Search for the cell housing the specified text and yield its (x, y) center coordinate. 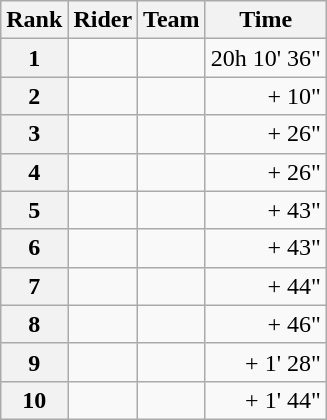
8 (34, 324)
5 (34, 210)
10 (34, 400)
7 (34, 286)
4 (34, 172)
6 (34, 248)
Team (172, 20)
Rider (103, 20)
9 (34, 362)
+ 1' 28" (266, 362)
+ 46" (266, 324)
3 (34, 134)
20h 10' 36" (266, 58)
1 (34, 58)
2 (34, 96)
+ 10" (266, 96)
+ 1' 44" (266, 400)
Rank (34, 20)
+ 44" (266, 286)
Time (266, 20)
